For the text-containing cell, return its midpoint in (x, y) coordinate format. 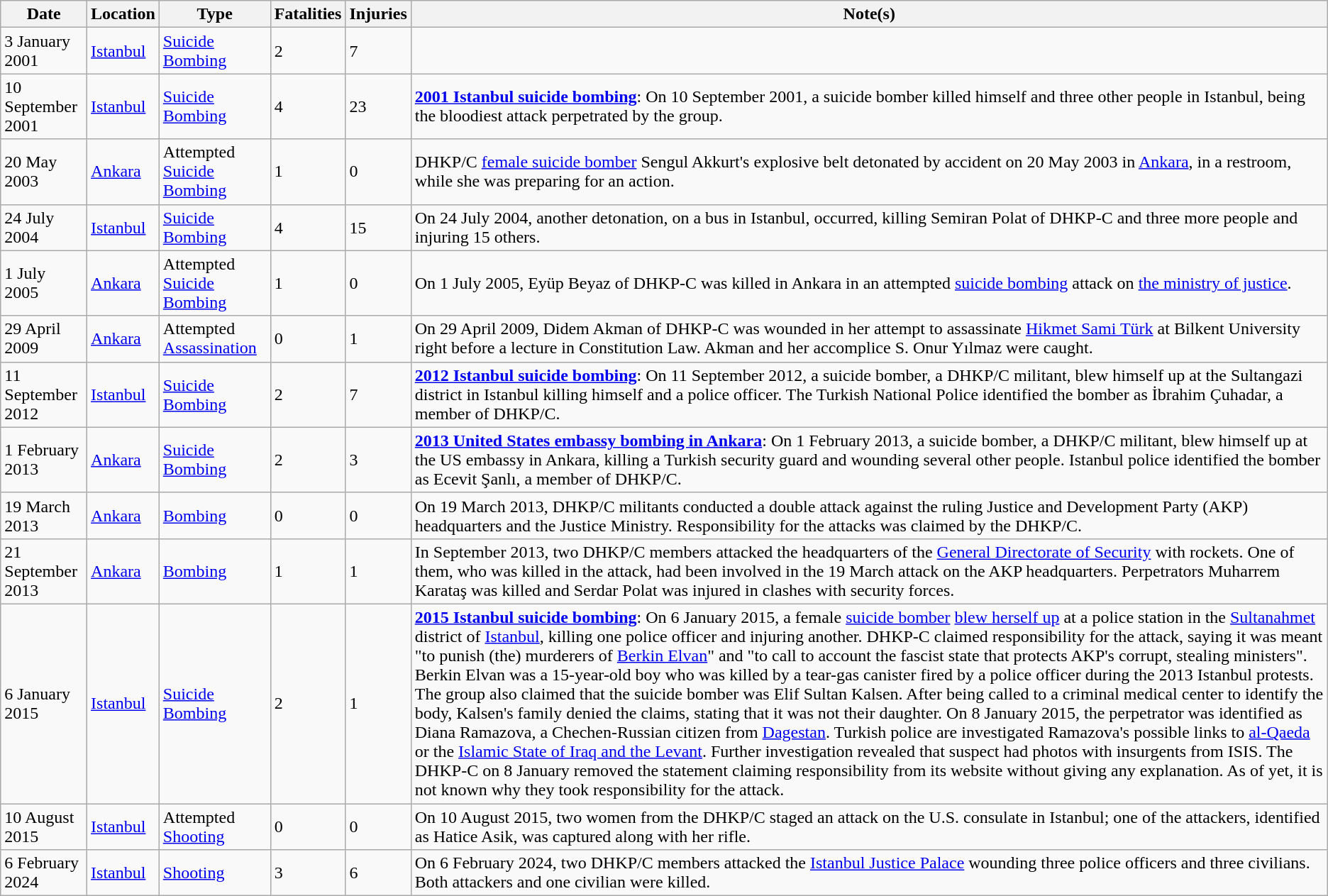
3 January 2001 (44, 51)
21 September 2013 (44, 571)
23 (378, 106)
Shooting (214, 873)
Type (214, 14)
Attempted Shooting (214, 826)
Injuries (378, 14)
Location (123, 14)
11 September 2012 (44, 394)
Fatalities (308, 14)
10 September 2001 (44, 106)
Date (44, 14)
On 1 July 2005, Eyüp Beyaz of DHKP-C was killed in Ankara in an attempted suicide bombing attack on the ministry of justice. (869, 283)
Note(s) (869, 14)
15 (378, 227)
Attempted Assassination (214, 339)
24 July 2004 (44, 227)
10 August 2015 (44, 826)
1 July 2005 (44, 283)
On 24 July 2004, another detonation, on a bus in Istanbul, occurred, killing Semiran Polat of DHKP-C and three more people and injuring 15 others. (869, 227)
29 April 2009 (44, 339)
20 May 2003 (44, 172)
6 January 2015 (44, 704)
6 (378, 873)
1 February 2013 (44, 460)
6 February 2024 (44, 873)
19 March 2013 (44, 515)
